Pinpoint the cell where the given text exists, returning its [X, Y] midpoint coordinate. 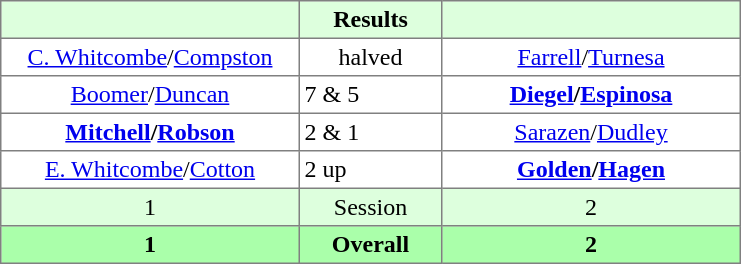
Session [370, 207]
Diegel/Espinosa [591, 95]
Farrell/Turnesa [591, 57]
Boomer/Duncan [150, 95]
Mitchell/Robson [150, 132]
C. Whitcombe/Compston [150, 57]
7 & 5 [370, 95]
2 & 1 [370, 132]
Golden/Hagen [591, 170]
2 up [370, 170]
E. Whitcombe/Cotton [150, 170]
halved [370, 57]
Sarazen/Dudley [591, 132]
Overall [370, 245]
Results [370, 20]
